Determine the (X, Y) coordinate at the center of the cell enclosing the given text.  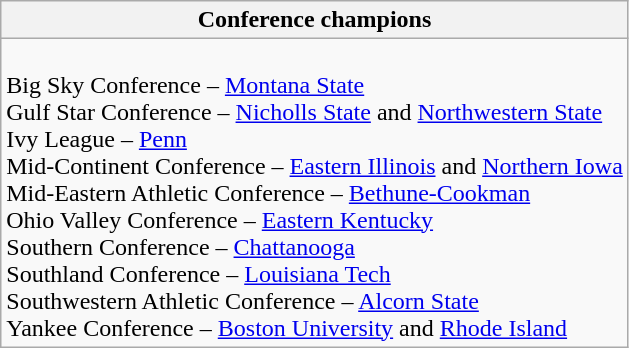
Conference champions (315, 20)
